From the cell containing the given text, extract its center point as [x, y] coordinate. 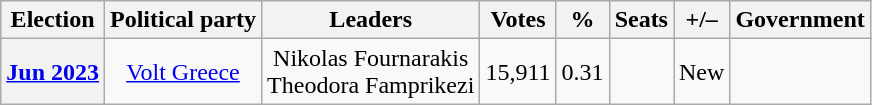
0.31 [582, 72]
Nikolas Fournarakis Theodora Famprikezi [371, 72]
Volt Greece [184, 72]
Government [800, 20]
Votes [518, 20]
New [702, 72]
Leaders [371, 20]
Election [53, 20]
15,911 [518, 72]
Seats [641, 20]
+/– [702, 20]
Jun 2023 [53, 72]
% [582, 20]
Political party [184, 20]
